Find where the given text appears and provide that cell's center as [X, Y] coordinate. 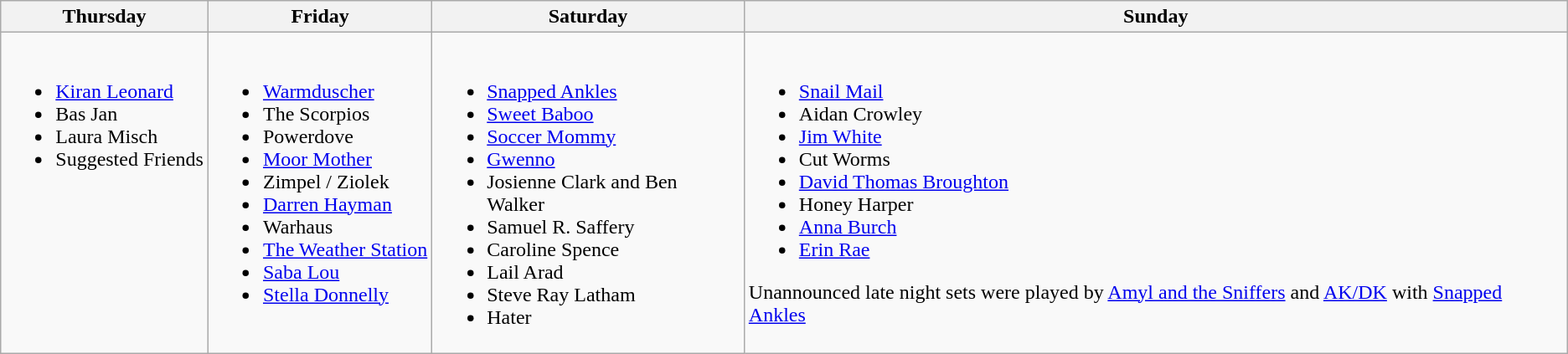
Friday [320, 17]
Saturday [588, 17]
Snapped AnklesSweet BabooSoccer MommyGwennoJosienne Clark and Ben WalkerSamuel R. SafferyCaroline SpenceLail AradSteve Ray LathamHater [588, 192]
Sunday [1156, 17]
Kiran LeonardBas JanLaura MischSuggested Friends [105, 192]
Thursday [105, 17]
WarmduscherThe ScorpiosPowerdoveMoor MotherZimpel / ZiolekDarren HaymanWarhausThe Weather StationSaba LouStella Donnelly [320, 192]
